Return [x, y] of the center of cell containing provided text 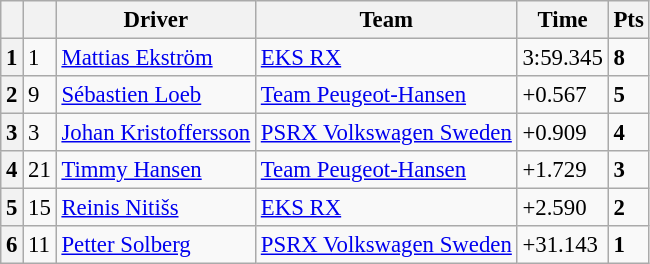
15 [40, 208]
Mattias Ekström [156, 58]
+0.567 [562, 95]
+1.729 [562, 170]
Time [562, 20]
Pts [628, 20]
+0.909 [562, 133]
Sébastien Loeb [156, 95]
+2.590 [562, 208]
Timmy Hansen [156, 170]
8 [628, 58]
Johan Kristoffersson [156, 133]
+31.143 [562, 245]
Petter Solberg [156, 245]
Driver [156, 20]
Team [386, 20]
21 [40, 170]
9 [40, 95]
11 [40, 245]
3:59.345 [562, 58]
6 [12, 245]
Reinis Nitišs [156, 208]
